Pinpoint the cell where the given text exists, returning its (X, Y) midpoint coordinate. 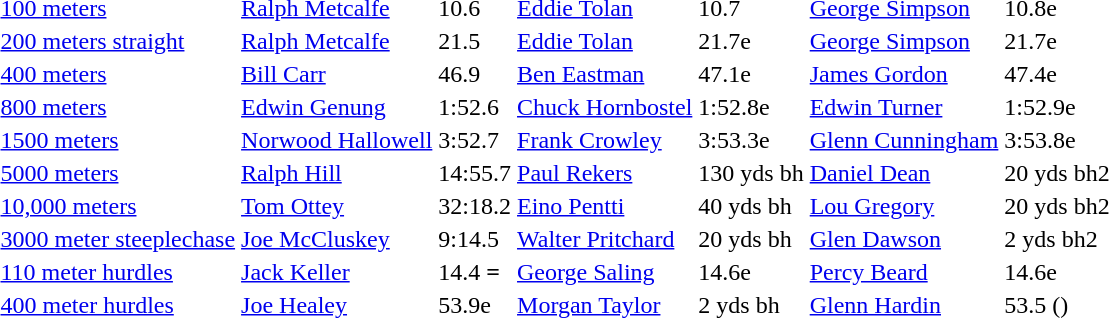
Bill Carr (337, 74)
George Saling (605, 272)
Chuck Hornbostel (605, 107)
Edwin Genung (337, 107)
20 yds bh (751, 239)
Percy Beard (904, 272)
Lou Gregory (904, 206)
3:53.3e (751, 140)
Edwin Turner (904, 107)
James Gordon (904, 74)
Norwood Hallowell (337, 140)
21.5 (475, 41)
Eino Pentti (605, 206)
14.4 = (475, 272)
40 yds bh (751, 206)
Frank Crowley (605, 140)
Ralph Hill (337, 173)
3:52.7 (475, 140)
Daniel Dean (904, 173)
46.9 (475, 74)
130 yds bh (751, 173)
Eddie Tolan (605, 41)
George Simpson (904, 41)
Glenn Cunningham (904, 140)
14:55.7 (475, 173)
1:52.6 (475, 107)
1:52.8e (751, 107)
47.1e (751, 74)
21.7e (751, 41)
Glen Dawson (904, 239)
Paul Rekers (605, 173)
14.6e (751, 272)
Ralph Metcalfe (337, 41)
Walter Pritchard (605, 239)
Jack Keller (337, 272)
Tom Ottey (337, 206)
9:14.5 (475, 239)
Ben Eastman (605, 74)
32:18.2 (475, 206)
Joe McCluskey (337, 239)
